Pinpoint the cell where the given text exists, returning its [X, Y] midpoint coordinate. 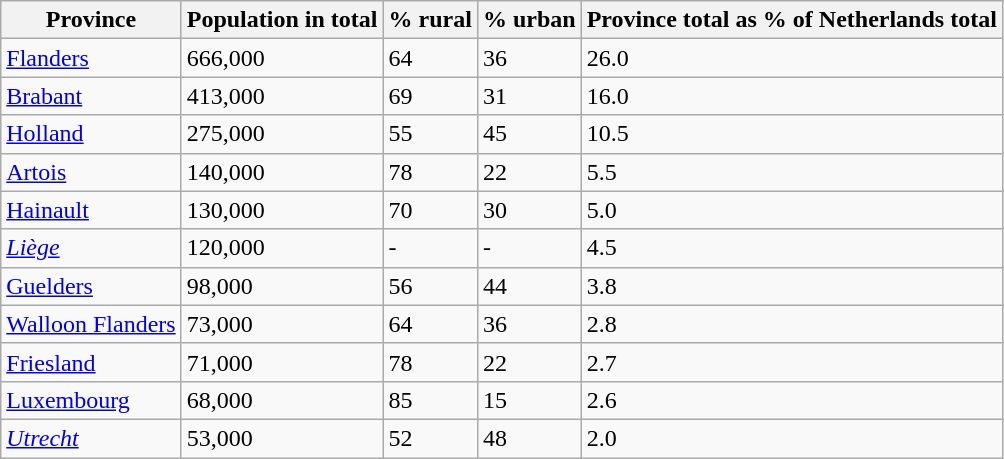
53,000 [282, 438]
2.0 [792, 438]
15 [529, 400]
70 [430, 210]
413,000 [282, 96]
120,000 [282, 248]
98,000 [282, 286]
10.5 [792, 134]
2.6 [792, 400]
Holland [91, 134]
% urban [529, 20]
30 [529, 210]
Hainault [91, 210]
16.0 [792, 96]
69 [430, 96]
4.5 [792, 248]
130,000 [282, 210]
140,000 [282, 172]
5.5 [792, 172]
Guelders [91, 286]
Luxembourg [91, 400]
48 [529, 438]
55 [430, 134]
Province [91, 20]
Liège [91, 248]
Population in total [282, 20]
Friesland [91, 362]
2.7 [792, 362]
26.0 [792, 58]
73,000 [282, 324]
666,000 [282, 58]
31 [529, 96]
45 [529, 134]
71,000 [282, 362]
Artois [91, 172]
44 [529, 286]
5.0 [792, 210]
Brabant [91, 96]
Walloon Flanders [91, 324]
275,000 [282, 134]
Flanders [91, 58]
Province total as % of Netherlands total [792, 20]
85 [430, 400]
Utrecht [91, 438]
52 [430, 438]
3.8 [792, 286]
% rural [430, 20]
2.8 [792, 324]
56 [430, 286]
68,000 [282, 400]
